Detect which cell encompasses the target text, then output its (x, y) center coordinate. 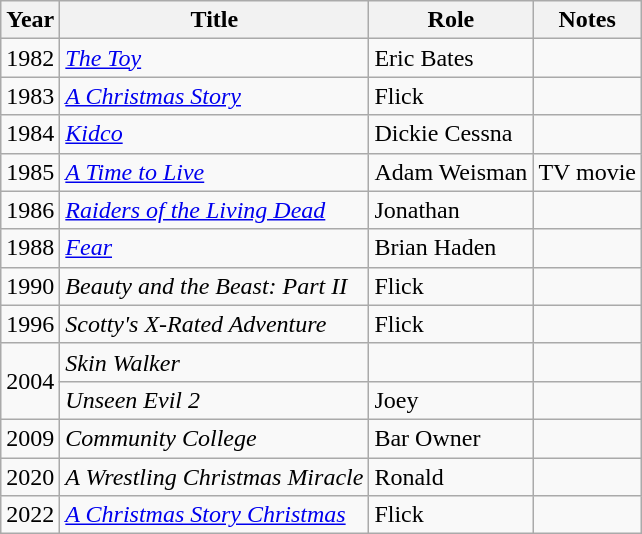
2020 (30, 477)
Year (30, 20)
1983 (30, 96)
2022 (30, 515)
1985 (30, 172)
Raiders of the Living Dead (214, 210)
Ronald (451, 477)
A Christmas Story (214, 96)
The Toy (214, 58)
Beauty and the Beast: Part II (214, 286)
1996 (30, 324)
A Wrestling Christmas Miracle (214, 477)
A Christmas Story Christmas (214, 515)
1990 (30, 286)
Eric Bates (451, 58)
Joey (451, 400)
2009 (30, 438)
A Time to Live (214, 172)
Role (451, 20)
Brian Haden (451, 248)
Title (214, 20)
Unseen Evil 2 (214, 400)
Bar Owner (451, 438)
Skin Walker (214, 362)
Dickie Cessna (451, 134)
Kidco (214, 134)
Fear (214, 248)
2004 (30, 381)
1984 (30, 134)
TV movie (588, 172)
Adam Weisman (451, 172)
Scotty's X-Rated Adventure (214, 324)
Notes (588, 20)
1982 (30, 58)
Jonathan (451, 210)
Community College (214, 438)
1988 (30, 248)
1986 (30, 210)
